Pinpoint the cell where the given text exists, returning its (x, y) midpoint coordinate. 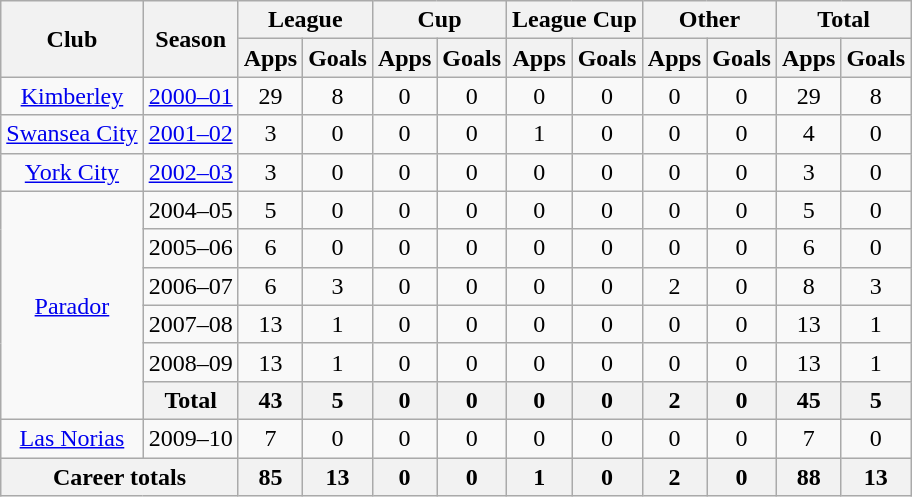
Kimberley (72, 96)
2009–10 (190, 438)
45 (808, 400)
88 (808, 477)
League Cup (575, 20)
43 (270, 400)
2002–03 (190, 172)
Swansea City (72, 134)
Career totals (120, 477)
4 (808, 134)
2007–08 (190, 324)
2004–05 (190, 210)
League (305, 20)
Cup (439, 20)
Season (190, 39)
York City (72, 172)
Club (72, 39)
2006–07 (190, 286)
2000–01 (190, 96)
Parador (72, 305)
2001–02 (190, 134)
Other (709, 20)
Las Norias (72, 438)
2008–09 (190, 362)
85 (270, 477)
2005–06 (190, 248)
